Determine the (X, Y) coordinate at the center of the cell enclosing the given text.  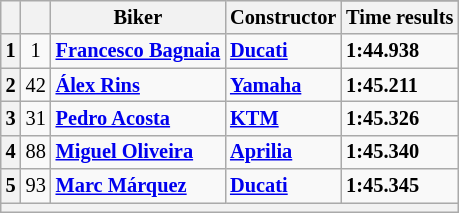
4 (11, 152)
Biker (138, 17)
KTM (283, 118)
1:45.326 (400, 118)
Miguel Oliveira (138, 152)
Marc Márquez (138, 186)
Time results (400, 17)
88 (36, 152)
5 (11, 186)
Pedro Acosta (138, 118)
1:44.938 (400, 51)
Aprilia (283, 152)
31 (36, 118)
93 (36, 186)
Yamaha (283, 85)
Álex Rins (138, 85)
3 (11, 118)
42 (36, 85)
1:45.345 (400, 186)
Francesco Bagnaia (138, 51)
1:45.340 (400, 152)
1:45.211 (400, 85)
Constructor (283, 17)
2 (11, 85)
